For the text-containing cell, return its midpoint in [X, Y] coordinate format. 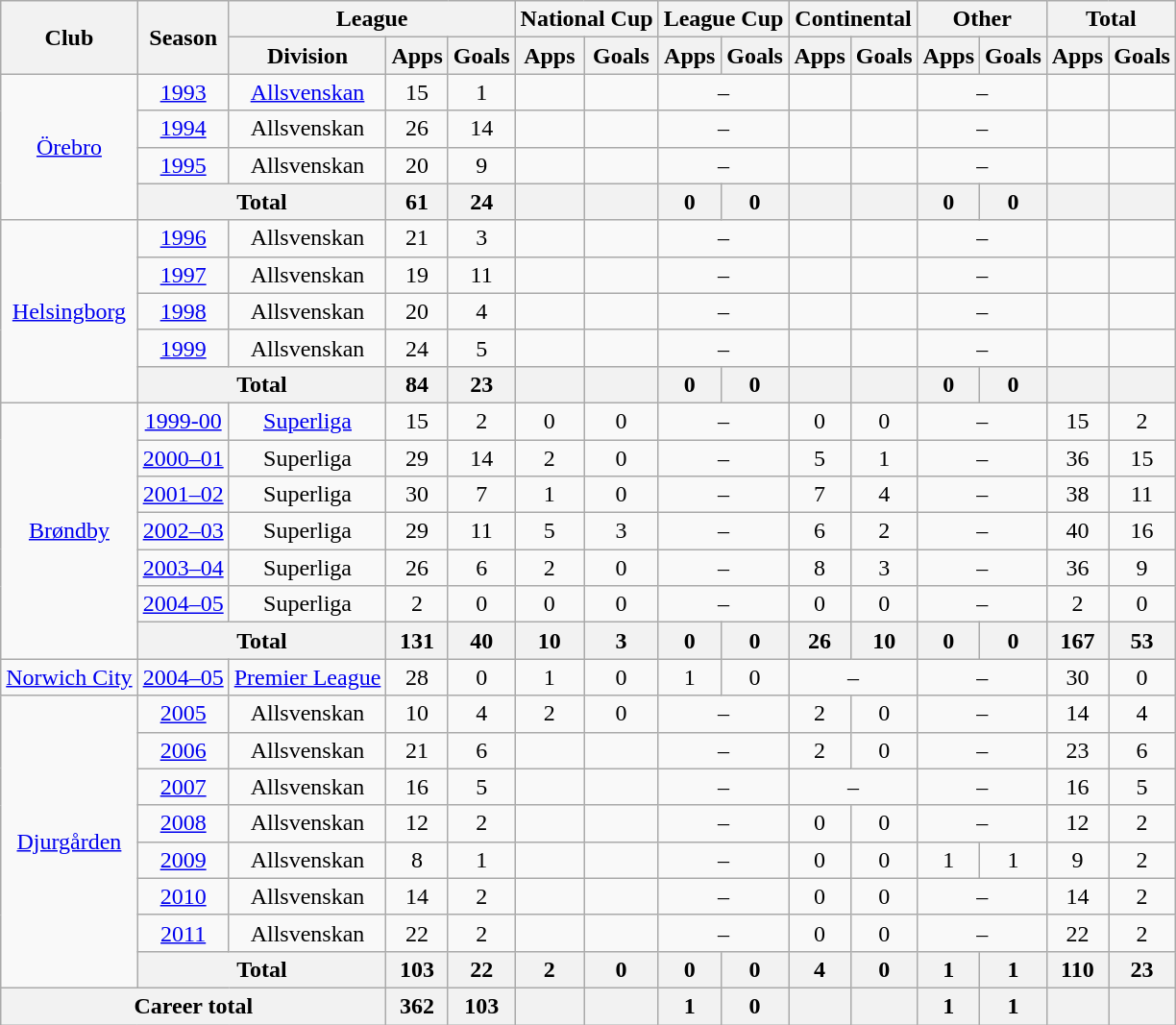
Premier League [307, 677]
2005 [183, 714]
61 [417, 202]
Helsingborg [69, 311]
Division [307, 56]
2011 [183, 933]
Brøndby [69, 530]
1999 [183, 348]
1996 [183, 238]
League Cup [723, 19]
Norwich City [69, 677]
League [372, 19]
Season [183, 37]
National Cup [586, 19]
131 [417, 641]
1995 [183, 165]
2008 [183, 823]
19 [417, 275]
Örebro [69, 147]
1993 [183, 92]
1999-00 [183, 421]
2000–01 [183, 458]
84 [417, 384]
362 [417, 1006]
1997 [183, 275]
Career total [194, 1006]
2001–02 [183, 495]
Other [982, 19]
2002–03 [183, 531]
167 [1077, 641]
2007 [183, 787]
1994 [183, 129]
Djurgården [69, 842]
2003–04 [183, 568]
28 [417, 677]
2010 [183, 896]
53 [1142, 641]
38 [1077, 495]
2009 [183, 860]
Club [69, 37]
2006 [183, 750]
Continental [853, 19]
110 [1077, 969]
1998 [183, 311]
